Determine the (X, Y) coordinate at the center of the cell enclosing the given text.  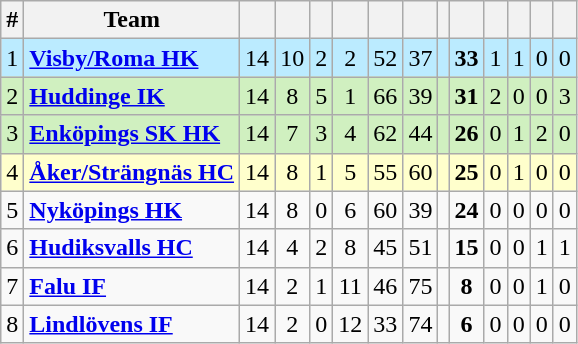
75 (420, 286)
45 (386, 248)
15 (466, 248)
24 (466, 210)
Falu IF (132, 286)
37 (420, 58)
62 (386, 134)
Huddinge IK (132, 96)
12 (350, 324)
74 (420, 324)
11 (350, 286)
44 (420, 134)
Visby/Roma HK (132, 58)
10 (292, 58)
Team (132, 20)
Nyköpings HK (132, 210)
66 (386, 96)
Hudiksvalls HC (132, 248)
Åker/Strängnäs HC (132, 172)
51 (420, 248)
31 (466, 96)
55 (386, 172)
Enköpings SK HK (132, 134)
26 (466, 134)
25 (466, 172)
Lindlövens IF (132, 324)
46 (386, 286)
52 (386, 58)
# (12, 20)
